From the cell containing the given text, extract its center point as (X, Y) coordinate. 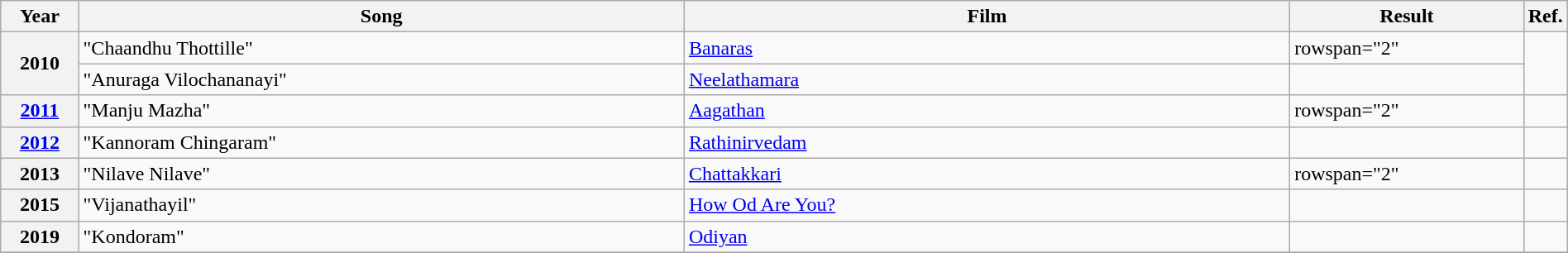
Film (987, 17)
"Nilave Nilave" (381, 174)
"Vijanathayil" (381, 205)
Neelathamara (987, 79)
Odiyan (987, 236)
Rathinirvedam (987, 142)
2010 (40, 64)
"Chaandhu Thottille" (381, 48)
Year (40, 17)
Aagathan (987, 111)
"Kannoram Chingaram" (381, 142)
How Od Are You? (987, 205)
2013 (40, 174)
Result (1407, 17)
Banaras (987, 48)
Song (381, 17)
"Kondoram" (381, 236)
2015 (40, 205)
"Manju Mazha" (381, 111)
Ref. (1545, 17)
Chattakkari (987, 174)
"Anuraga Vilochananayi" (381, 79)
2012 (40, 142)
2011 (40, 111)
2019 (40, 236)
